Extract the [x, y] coordinate from the center of the cell holding the provided text.  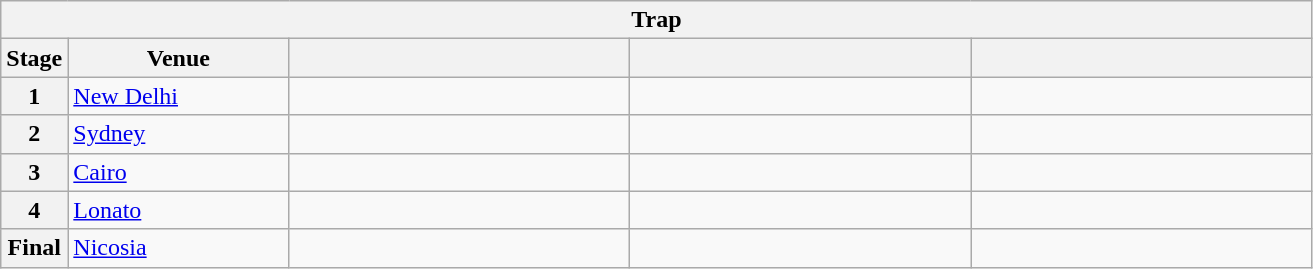
Stage [34, 58]
2 [34, 134]
New Delhi [178, 96]
3 [34, 172]
Trap [656, 20]
4 [34, 210]
Venue [178, 58]
Final [34, 248]
Lonato [178, 210]
Sydney [178, 134]
Nicosia [178, 248]
1 [34, 96]
Cairo [178, 172]
